Capture the cell that displays the provided text and extract its (X, Y) central coordinate. 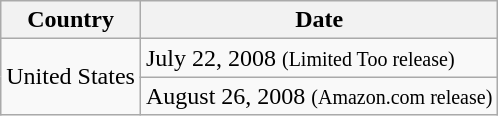
Country (71, 20)
United States (71, 77)
July 22, 2008 (Limited Too release) (318, 58)
Date (318, 20)
August 26, 2008 (Amazon.com release) (318, 96)
